Identify which cell holds the provided text, then report its (x, y) central coordinate. 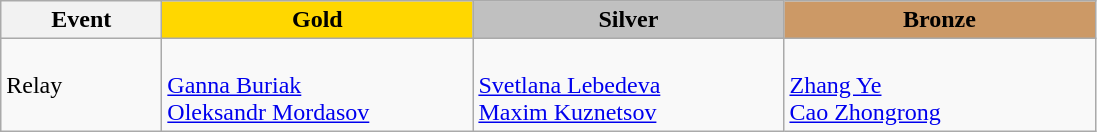
Svetlana LebedevaMaxim Kuznetsov (628, 85)
Gold (318, 20)
Bronze (940, 20)
Event (82, 20)
Ganna BuriakOleksandr Mordasov (318, 85)
Relay (82, 85)
Zhang YeCao Zhongrong (940, 85)
Silver (628, 20)
